For the text-containing cell, return its midpoint in (x, y) coordinate format. 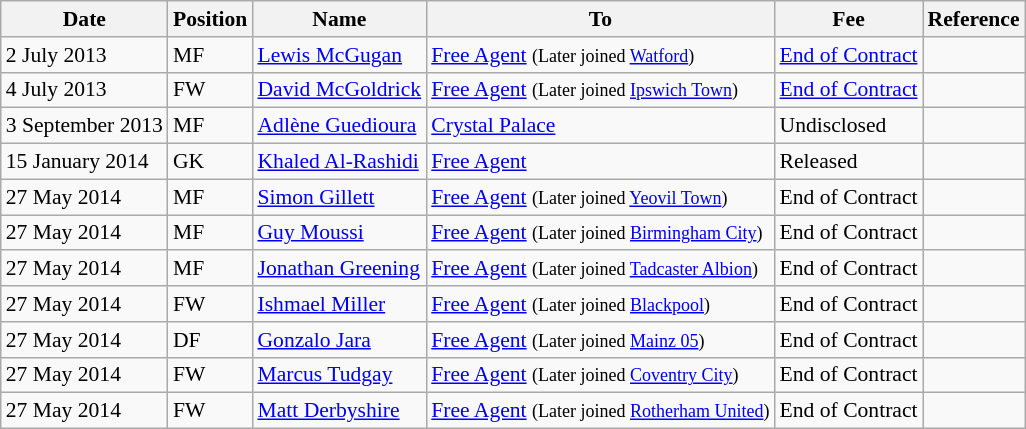
Free Agent (Later joined Birmingham City) (600, 233)
15 January 2014 (84, 162)
Matt Derbyshire (339, 411)
Free Agent (Later joined Watford) (600, 55)
Name (339, 19)
Position (210, 19)
Fee (849, 19)
Guy Moussi (339, 233)
Adlène Guedioura (339, 126)
Free Agent (Later joined Yeovil Town) (600, 197)
Free Agent (Later joined Mainz 05) (600, 340)
Lewis McGugan (339, 55)
DF (210, 340)
David McGoldrick (339, 90)
Free Agent (Later joined Rotherham United) (600, 411)
Free Agent (Later joined Coventry City) (600, 375)
Marcus Tudgay (339, 375)
Date (84, 19)
Reference (974, 19)
4 July 2013 (84, 90)
3 September 2013 (84, 126)
Free Agent (Later joined Tadcaster Albion) (600, 269)
Free Agent (Later joined Ipswich Town) (600, 90)
Ishmael Miller (339, 304)
Released (849, 162)
Jonathan Greening (339, 269)
Crystal Palace (600, 126)
To (600, 19)
Khaled Al-Rashidi (339, 162)
Free Agent (600, 162)
Free Agent (Later joined Blackpool) (600, 304)
GK (210, 162)
Undisclosed (849, 126)
Simon Gillett (339, 197)
Gonzalo Jara (339, 340)
2 July 2013 (84, 55)
